Locate the cell with the specified text and output its [x, y] center coordinate. 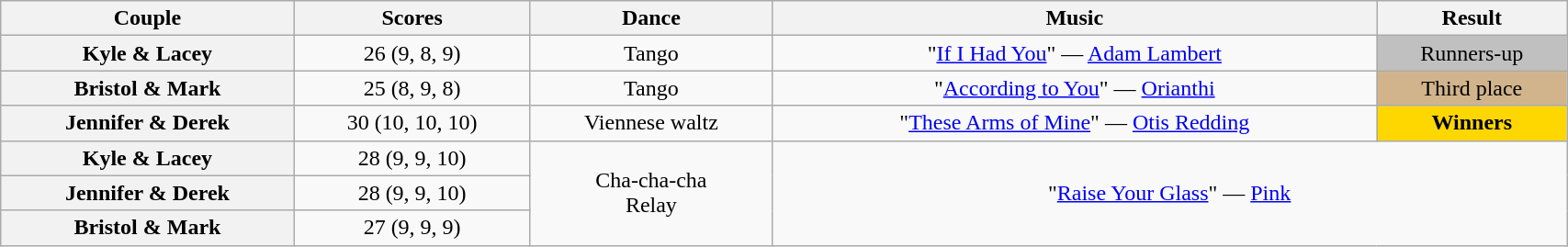
"These Arms of Mine" — Otis Redding [1075, 123]
"According to You" — Orianthi [1075, 88]
Dance [650, 18]
Music [1075, 18]
Viennese waltz [650, 123]
Third place [1472, 88]
26 (9, 8, 9) [412, 53]
"If I Had You" — Adam Lambert [1075, 53]
Cha-cha-chaRelay [650, 193]
Result [1472, 18]
27 (9, 9, 9) [412, 228]
25 (8, 9, 8) [412, 88]
"Raise Your Glass" — Pink [1170, 193]
Winners [1472, 123]
Runners-up [1472, 53]
Couple [147, 18]
Scores [412, 18]
30 (10, 10, 10) [412, 123]
